Output the [X, Y] coordinate of the center of the cell containing the given text.  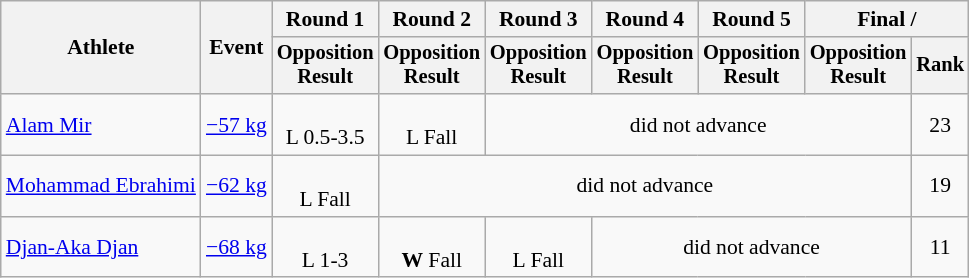
−62 kg [236, 186]
Djan-Aka Djan [101, 248]
11 [940, 248]
Round 2 [432, 19]
23 [940, 124]
Rank [940, 66]
Round 3 [538, 19]
Round 5 [752, 19]
L 1-3 [326, 248]
Round 1 [326, 19]
Mohammad Ebrahimi [101, 186]
−68 kg [236, 248]
Event [236, 48]
Alam Mir [101, 124]
Round 4 [646, 19]
L 0.5-3.5 [326, 124]
Final / [887, 19]
W Fall [432, 248]
−57 kg [236, 124]
Athlete [101, 48]
19 [940, 186]
